Detect which cell encompasses the target text, then output its (X, Y) center coordinate. 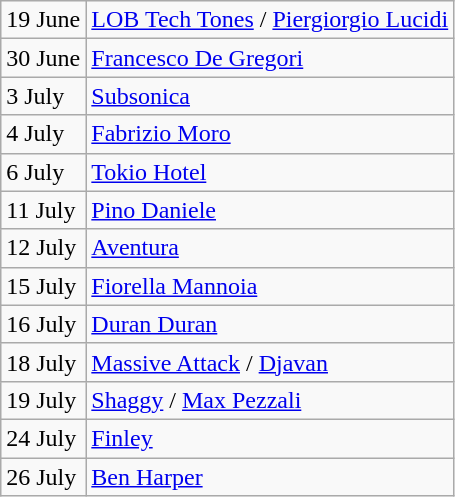
Massive Attack / Djavan (270, 362)
Ben Harper (270, 477)
6 July (44, 172)
Subsonica (270, 96)
26 July (44, 477)
LOB Tech Tones / Piergiorgio Lucidi (270, 20)
Fabrizio Moro (270, 134)
24 July (44, 438)
15 July (44, 286)
Fiorella Mannoia (270, 286)
19 June (44, 20)
Aventura (270, 248)
19 July (44, 400)
12 July (44, 248)
Shaggy / Max Pezzali (270, 400)
11 July (44, 210)
Tokio Hotel (270, 172)
18 July (44, 362)
Francesco De Gregori (270, 58)
30 June (44, 58)
16 July (44, 324)
Finley (270, 438)
4 July (44, 134)
Duran Duran (270, 324)
Pino Daniele (270, 210)
3 July (44, 96)
